Capture the cell that displays the provided text and extract its (X, Y) central coordinate. 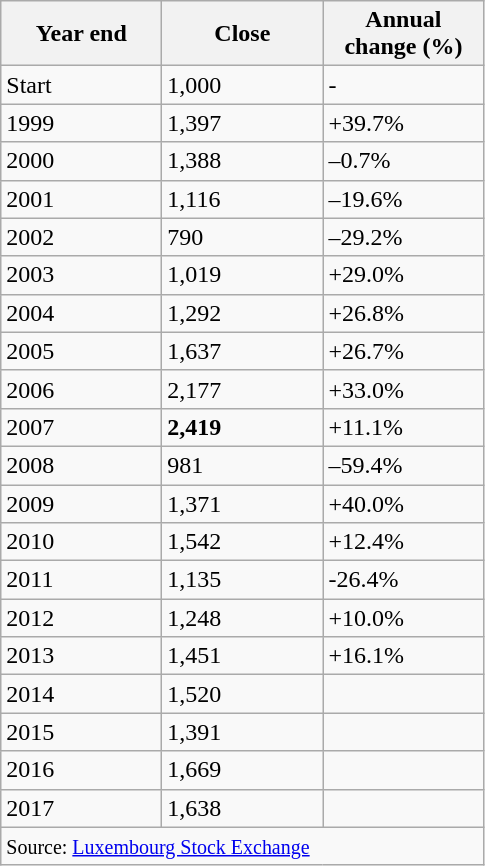
2,419 (242, 427)
1,451 (242, 656)
1,292 (242, 313)
2010 (82, 542)
1,116 (242, 199)
-26.4% (404, 580)
2006 (82, 389)
+39.7% (404, 123)
1,520 (242, 694)
+26.7% (404, 351)
2001 (82, 199)
1,135 (242, 580)
+40.0% (404, 503)
2012 (82, 618)
Close (242, 34)
+29.0% (404, 275)
2009 (82, 503)
981 (242, 465)
1,019 (242, 275)
2014 (82, 694)
1,388 (242, 161)
1,000 (242, 85)
2011 (82, 580)
1,638 (242, 808)
1,391 (242, 732)
2017 (82, 808)
2013 (82, 656)
2004 (82, 313)
2015 (82, 732)
2003 (82, 275)
1999 (82, 123)
–19.6% (404, 199)
2,177 (242, 389)
2000 (82, 161)
–0.7% (404, 161)
1,371 (242, 503)
+12.4% (404, 542)
1,542 (242, 542)
+16.1% (404, 656)
1,637 (242, 351)
2008 (82, 465)
Annual change (%) (404, 34)
+26.8% (404, 313)
Source: Luxembourg Stock Exchange (242, 846)
1,248 (242, 618)
2005 (82, 351)
+11.1% (404, 427)
- (404, 85)
790 (242, 237)
Year end (82, 34)
–29.2% (404, 237)
2002 (82, 237)
1,669 (242, 770)
+10.0% (404, 618)
+33.0% (404, 389)
2007 (82, 427)
–59.4% (404, 465)
Start (82, 85)
2016 (82, 770)
1,397 (242, 123)
